Provide the [x, y] coordinate of the cell's center where the given text is located.  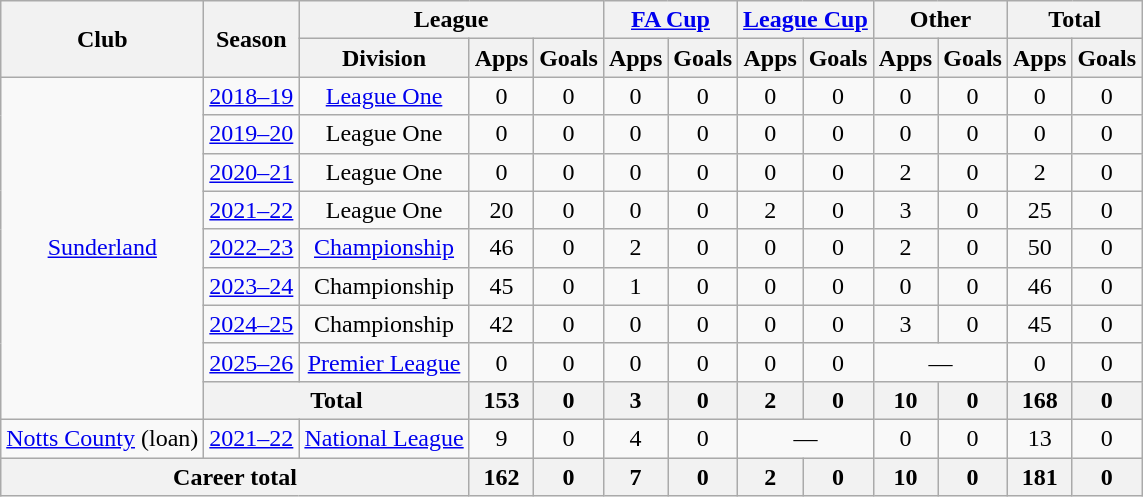
42 [501, 324]
2024–25 [252, 324]
Notts County (loan) [102, 438]
Other [940, 20]
Club [102, 39]
Sunderland [102, 248]
162 [501, 477]
League [451, 20]
2019–20 [252, 134]
2018–19 [252, 96]
Division [384, 58]
50 [1039, 248]
FA Cup [670, 20]
2025–26 [252, 362]
2023–24 [252, 286]
Premier League [384, 362]
25 [1039, 210]
181 [1039, 477]
153 [501, 400]
2022–23 [252, 248]
1 [635, 286]
National League [384, 438]
13 [1039, 438]
168 [1039, 400]
4 [635, 438]
Season [252, 39]
League Cup [806, 20]
7 [635, 477]
20 [501, 210]
Career total [235, 477]
9 [501, 438]
2020–21 [252, 172]
